From the cell containing the given text, extract its center point as [X, Y] coordinate. 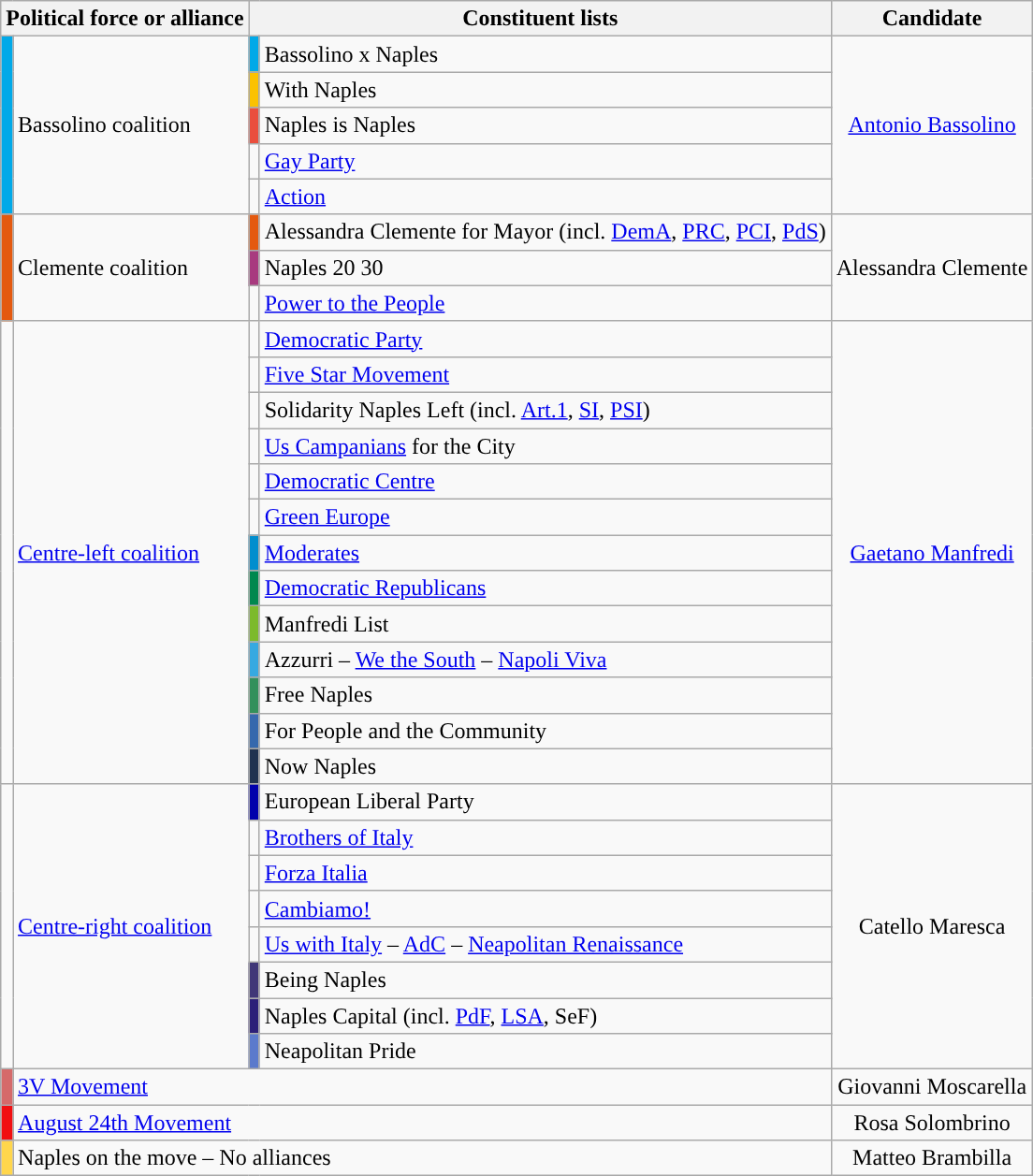
Cambiamo! [545, 908]
Naples 20 30 [545, 268]
Azzurri – We the South – Napoli Viva [545, 660]
Forza Italia [545, 873]
3V Movement [423, 1087]
Rosa Solombrino [932, 1123]
European Liberal Party [545, 802]
Catello Maresca [932, 926]
Green Europe [545, 517]
Gaetano Manfredi [932, 552]
Neapolitan Pride [545, 1052]
Now Naples [545, 766]
Being Naples [545, 980]
Manfredi List [545, 624]
August 24th Movement [423, 1123]
Constituent lists [540, 19]
Brothers of Italy [545, 837]
Power to the People [545, 303]
Democratic Republicans [545, 588]
Us Campanians for the City [545, 446]
Naples on the move – No alliances [423, 1158]
Matteo Brambilla [932, 1158]
Political force or alliance [125, 19]
Solidarity Naples Left (incl. Art.1, SI, PSI) [545, 410]
Naples Capital (incl. PdF, LSA, SeF) [545, 1015]
Free Naples [545, 695]
Moderates [545, 553]
With Naples [545, 90]
For People and the Community [545, 731]
Antonio Bassolino [932, 125]
Giovanni Moscarella [932, 1087]
Centre-left coalition [131, 552]
Bassolino coalition [131, 125]
Centre-right coalition [131, 926]
Candidate [932, 19]
Action [545, 196]
Naples is Naples [545, 125]
Us with Italy – AdC – Neapolitan Renaissance [545, 944]
Democratic Party [545, 339]
Democratic Centre [545, 482]
Gay Party [545, 161]
Alessandra Clemente for Mayor (incl. DemA, PRC, PCI, PdS) [545, 232]
Clemente coalition [131, 268]
Alessandra Clemente [932, 268]
Five Star Movement [545, 374]
Bassolino x Naples [545, 54]
